Return the [X, Y] coordinate for the center point of the cell that contains the specified text.  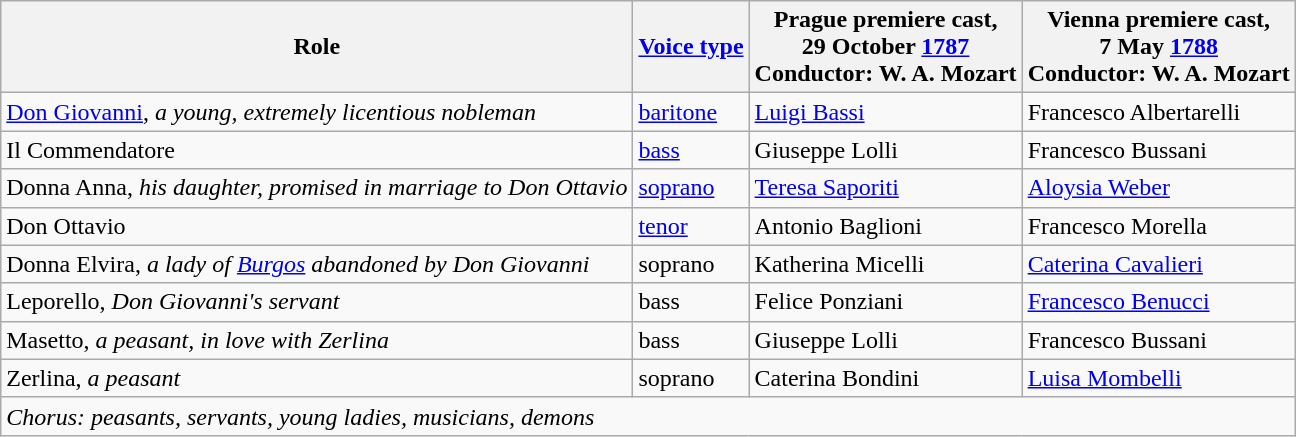
Francesco Albertarelli [1158, 112]
Aloysia Weber [1158, 188]
Caterina Cavalieri [1158, 264]
Prague premiere cast,29 October 1787Conductor: W. A. Mozart [886, 47]
Teresa Saporiti [886, 188]
Voice type [691, 47]
Leporello, Don Giovanni's servant [317, 302]
Don Giovanni, a young, extremely licentious nobleman [317, 112]
Chorus: peasants, servants, young ladies, musicians, demons [648, 416]
Don Ottavio [317, 226]
Vienna premiere cast,7 May 1788Conductor: W. A. Mozart [1158, 47]
Antonio Baglioni [886, 226]
Luisa Mombelli [1158, 378]
Felice Ponziani [886, 302]
Francesco Benucci [1158, 302]
Role [317, 47]
Donna Anna, his daughter, promised in marriage to Don Ottavio [317, 188]
baritone [691, 112]
Katherina Micelli [886, 264]
tenor [691, 226]
Il Commendatore [317, 150]
Caterina Bondini [886, 378]
Zerlina, a peasant [317, 378]
Luigi Bassi [886, 112]
Francesco Morella [1158, 226]
Donna Elvira, a lady of Burgos abandoned by Don Giovanni [317, 264]
Masetto, a peasant, in love with Zerlina [317, 340]
